Find where the given text appears and provide that cell's center as (x, y) coordinate. 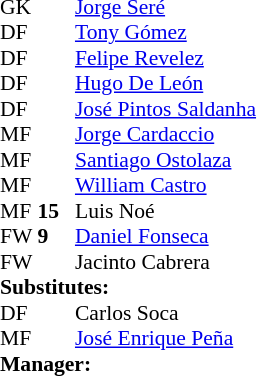
15 (56, 211)
Carlos Soca (166, 313)
Jacinto Cabrera (166, 262)
Daniel Fonseca (166, 237)
Jorge Cardaccio (166, 135)
Substitutes: (128, 287)
Felipe Revelez (166, 58)
Tony Gómez (166, 33)
9 (56, 237)
William Castro (166, 185)
Luis Noé (166, 211)
José Enrique Peña (166, 339)
Hugo De León (166, 83)
Santiago Ostolaza (166, 160)
José Pintos Saldanha (166, 109)
